Find where the given text appears and provide that cell's center as [x, y] coordinate. 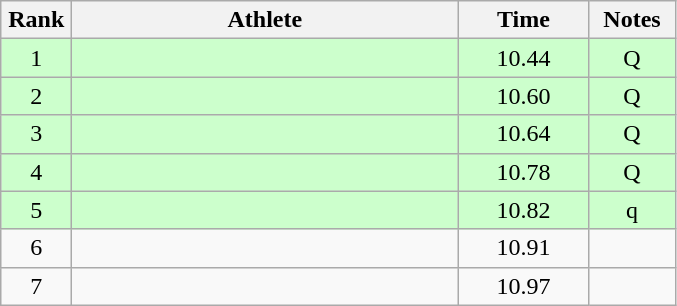
10.97 [524, 286]
10.60 [524, 96]
10.82 [524, 210]
1 [36, 58]
10.78 [524, 172]
5 [36, 210]
6 [36, 248]
Notes [632, 20]
Time [524, 20]
10.91 [524, 248]
3 [36, 134]
7 [36, 286]
10.44 [524, 58]
Athlete [265, 20]
2 [36, 96]
10.64 [524, 134]
4 [36, 172]
Rank [36, 20]
q [632, 210]
